Determine the (X, Y) coordinate at the center of the cell enclosing the given text.  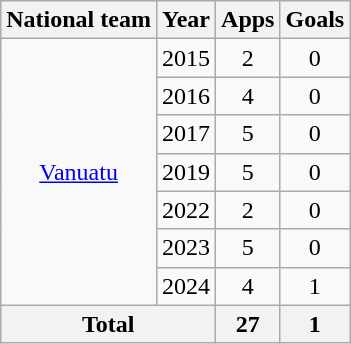
2022 (186, 210)
Apps (248, 20)
Goals (315, 20)
27 (248, 324)
2023 (186, 248)
2019 (186, 172)
Vanuatu (79, 172)
2015 (186, 58)
2024 (186, 286)
Year (186, 20)
National team (79, 20)
2016 (186, 96)
2017 (186, 134)
Total (108, 324)
